Return the [x, y] coordinate for the center point of the cell that contains the specified text.  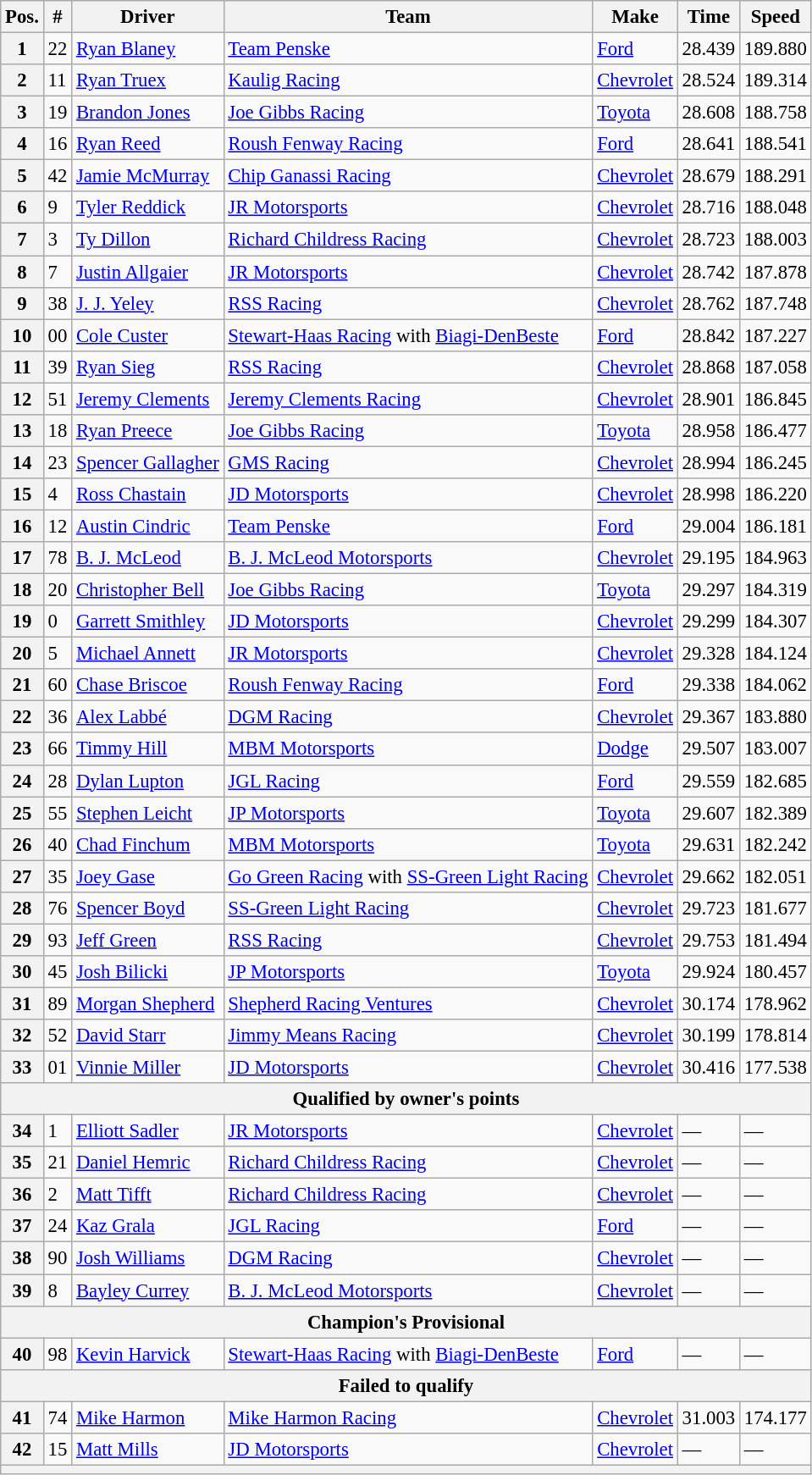
189.314 [776, 80]
Kaz Grala [147, 1227]
186.845 [776, 399]
174.177 [776, 1417]
29.507 [708, 749]
180.457 [776, 972]
Vinnie Miller [147, 1068]
Speed [776, 17]
93 [58, 940]
30.199 [708, 1036]
J. J. Yeley [147, 303]
Brandon Jones [147, 113]
184.062 [776, 685]
184.319 [776, 590]
28.958 [708, 431]
187.878 [776, 272]
29.631 [708, 844]
Jeff Green [147, 940]
Garrett Smithley [147, 621]
Ryan Preece [147, 431]
29.195 [708, 558]
Ryan Reed [147, 144]
Ryan Sieg [147, 367]
28.679 [708, 176]
Cole Custer [147, 335]
29.753 [708, 940]
30.416 [708, 1068]
29.004 [708, 526]
28.842 [708, 335]
Kaulig Racing [408, 80]
28.641 [708, 144]
78 [58, 558]
186.220 [776, 494]
26 [22, 844]
29.299 [708, 621]
B. J. McLeod [147, 558]
Jeremy Clements [147, 399]
32 [22, 1036]
186.181 [776, 526]
SS-Green Light Racing [408, 909]
30.174 [708, 1003]
Michael Annett [147, 654]
28.524 [708, 80]
14 [22, 462]
27 [22, 876]
Christopher Bell [147, 590]
Dodge [635, 749]
182.685 [776, 781]
28.868 [708, 367]
186.477 [776, 431]
29.328 [708, 654]
Austin Cindric [147, 526]
29.662 [708, 876]
Justin Allgaier [147, 272]
Daniel Hemric [147, 1163]
01 [58, 1068]
Spencer Gallagher [147, 462]
28.742 [708, 272]
13 [22, 431]
89 [58, 1003]
33 [22, 1068]
183.007 [776, 749]
187.748 [776, 303]
182.242 [776, 844]
188.003 [776, 240]
45 [58, 972]
17 [22, 558]
28.716 [708, 207]
Champion's Provisional [406, 1322]
Chad Finchum [147, 844]
Jimmy Means Racing [408, 1036]
David Starr [147, 1036]
28.998 [708, 494]
Driver [147, 17]
Ryan Blaney [147, 49]
41 [22, 1417]
29.723 [708, 909]
51 [58, 399]
0 [58, 621]
Team [408, 17]
182.389 [776, 813]
Go Green Racing with SS-Green Light Racing [408, 876]
Timmy Hill [147, 749]
Mike Harmon [147, 1417]
28.723 [708, 240]
184.963 [776, 558]
Matt Mills [147, 1450]
29.924 [708, 972]
74 [58, 1417]
Ryan Truex [147, 80]
184.307 [776, 621]
181.677 [776, 909]
Spencer Boyd [147, 909]
28.994 [708, 462]
29 [22, 940]
90 [58, 1258]
6 [22, 207]
187.227 [776, 335]
66 [58, 749]
31.003 [708, 1417]
# [58, 17]
76 [58, 909]
187.058 [776, 367]
Stephen Leicht [147, 813]
29.559 [708, 781]
60 [58, 685]
Josh Williams [147, 1258]
Josh Bilicki [147, 972]
Ross Chastain [147, 494]
Jeremy Clements Racing [408, 399]
Pos. [22, 17]
55 [58, 813]
Elliott Sadler [147, 1131]
184.124 [776, 654]
182.051 [776, 876]
28.608 [708, 113]
25 [22, 813]
Morgan Shepherd [147, 1003]
Ty Dillon [147, 240]
186.245 [776, 462]
177.538 [776, 1068]
Time [708, 17]
52 [58, 1036]
188.048 [776, 207]
Jamie McMurray [147, 176]
29.367 [708, 717]
37 [22, 1227]
Matt Tifft [147, 1195]
28.762 [708, 303]
Alex Labbé [147, 717]
178.814 [776, 1036]
30 [22, 972]
00 [58, 335]
29.338 [708, 685]
Qualified by owner's points [406, 1099]
Kevin Harvick [147, 1354]
Chase Briscoe [147, 685]
Dylan Lupton [147, 781]
Joey Gase [147, 876]
34 [22, 1131]
183.880 [776, 717]
Tyler Reddick [147, 207]
Make [635, 17]
31 [22, 1003]
188.291 [776, 176]
98 [58, 1354]
28.901 [708, 399]
GMS Racing [408, 462]
28.439 [708, 49]
188.541 [776, 144]
29.297 [708, 590]
10 [22, 335]
Bayley Currey [147, 1290]
29.607 [708, 813]
Shepherd Racing Ventures [408, 1003]
Chip Ganassi Racing [408, 176]
189.880 [776, 49]
178.962 [776, 1003]
181.494 [776, 940]
Failed to qualify [406, 1385]
Mike Harmon Racing [408, 1417]
188.758 [776, 113]
